For the text-containing cell, return its midpoint in [x, y] coordinate format. 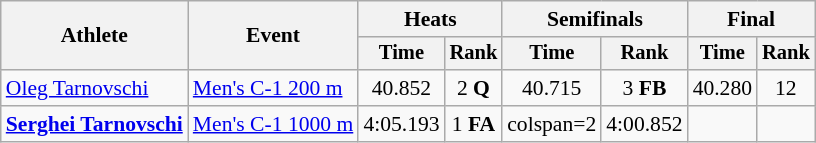
Athlete [94, 36]
Men's C-1 1000 m [274, 124]
40.715 [552, 88]
3 FB [644, 88]
40.280 [722, 88]
Oleg Tarnovschi [94, 88]
4:00.852 [644, 124]
12 [786, 88]
4:05.193 [401, 124]
Men's C-1 200 m [274, 88]
colspan=2 [552, 124]
40.852 [401, 88]
1 FA [474, 124]
2 Q [474, 88]
Semifinals [594, 19]
Serghei Tarnovschi [94, 124]
Heats [430, 19]
Event [274, 36]
Final [752, 19]
